Find where the given text appears and provide that cell's center as [X, Y] coordinate. 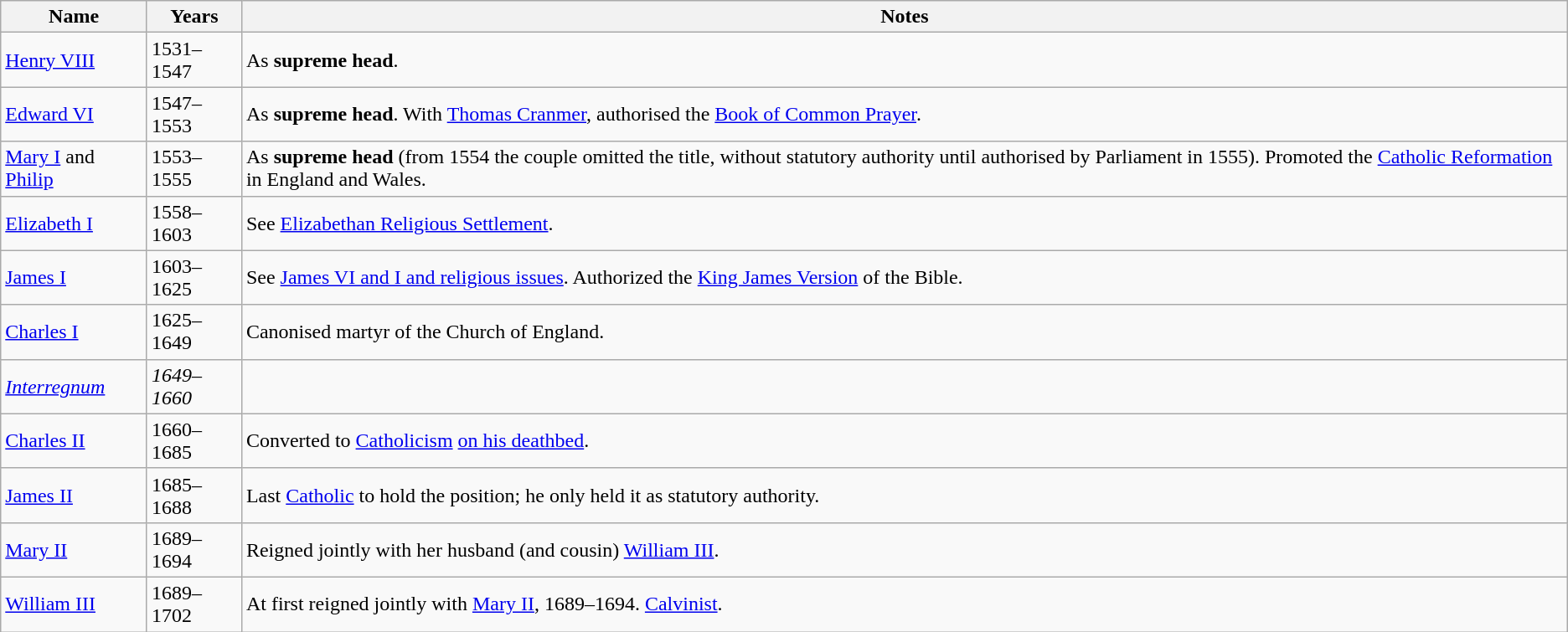
Mary I and Philip [74, 169]
James I [74, 278]
Edward VI [74, 114]
Elizabeth I [74, 223]
1531–1547 [194, 60]
Name [74, 17]
1625–1649 [194, 331]
Last Catholic to hold the position; he only held it as statutory authority. [905, 496]
James II [74, 496]
Converted to Catholicism on his deathbed. [905, 440]
1660–1685 [194, 440]
1689–1702 [194, 604]
Charles II [74, 440]
1553–1555 [194, 169]
1685–1688 [194, 496]
1649–1660 [194, 387]
William III [74, 604]
Notes [905, 17]
As supreme head. [905, 60]
Charles I [74, 331]
At first reigned jointly with Mary II, 1689–1694. Calvinist. [905, 604]
1547–1553 [194, 114]
Interregnum [74, 387]
As supreme head. With Thomas Cranmer, authorised the Book of Common Prayer. [905, 114]
Henry VIII [74, 60]
Canonised martyr of the Church of England. [905, 331]
Reigned jointly with her husband (and cousin) William III. [905, 549]
See James VI and I and religious issues. Authorized the King James Version of the Bible. [905, 278]
1558–1603 [194, 223]
Mary II [74, 549]
1603–1625 [194, 278]
See Elizabethan Religious Settlement. [905, 223]
Years [194, 17]
1689–1694 [194, 549]
